Pinpoint the cell where the given text exists, returning its (x, y) midpoint coordinate. 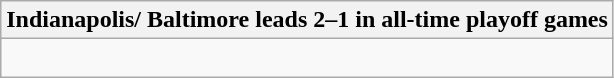
Indianapolis/ Baltimore leads 2–1 in all-time playoff games (308, 20)
